Return the [X, Y] coordinate for the center point of the cell that contains the specified text.  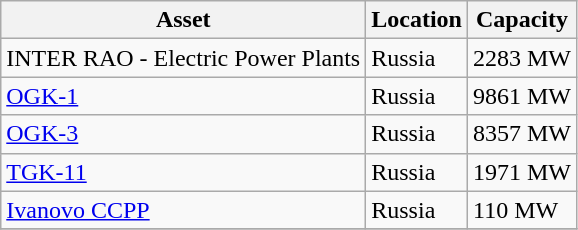
Asset [184, 20]
Capacity [522, 20]
9861 MW [522, 96]
TGK-11 [184, 172]
110 MW [522, 210]
Location [417, 20]
1971 MW [522, 172]
2283 MW [522, 58]
OGK-3 [184, 134]
OGK-1 [184, 96]
INTER RAO - Electric Power Plants [184, 58]
8357 MW [522, 134]
Ivanovo CCPP [184, 210]
